From the cell containing the given text, extract its center point as [X, Y] coordinate. 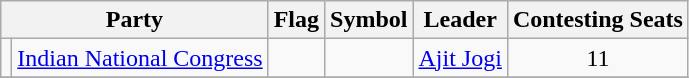
11 [598, 58]
Party [134, 20]
Contesting Seats [598, 20]
Leader [460, 20]
Flag [296, 20]
Ajit Jogi [460, 58]
Indian National Congress [140, 58]
Symbol [369, 20]
